Scan for the cell matching the given text and deliver its (x, y) coordinate at center. 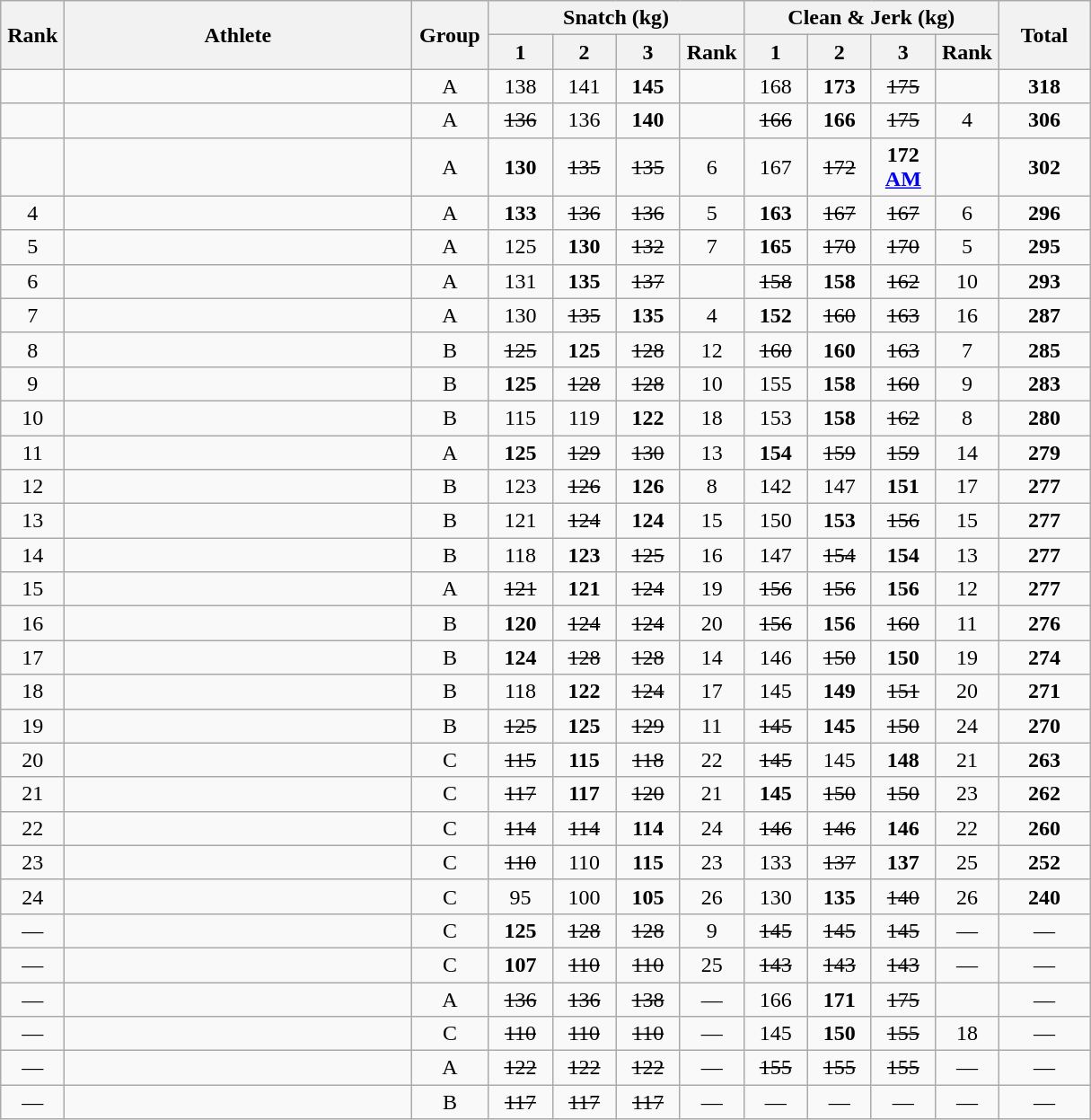
271 (1043, 692)
142 (776, 487)
270 (1043, 726)
293 (1043, 281)
283 (1043, 384)
Group (450, 35)
172 (839, 167)
302 (1043, 167)
240 (1043, 896)
276 (1043, 623)
Athlete (238, 35)
287 (1043, 315)
107 (521, 965)
171 (839, 1000)
172 AM (903, 167)
132 (648, 247)
260 (1043, 828)
318 (1043, 86)
306 (1043, 120)
100 (584, 896)
Total (1043, 35)
131 (521, 281)
119 (584, 418)
165 (776, 247)
105 (648, 896)
279 (1043, 452)
148 (903, 760)
Clean & Jerk (kg) (871, 18)
252 (1043, 862)
95 (521, 896)
152 (776, 315)
262 (1043, 794)
280 (1043, 418)
173 (839, 86)
263 (1043, 760)
Snatch (kg) (616, 18)
285 (1043, 349)
141 (584, 86)
274 (1043, 657)
296 (1043, 213)
149 (839, 692)
295 (1043, 247)
168 (776, 86)
